Output the [X, Y] coordinate of the center of the cell containing the given text.  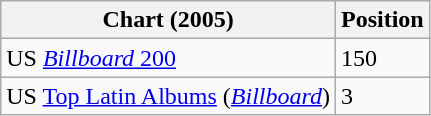
150 [383, 58]
Chart (2005) [168, 20]
US Top Latin Albums (Billboard) [168, 96]
3 [383, 96]
US Billboard 200 [168, 58]
Position [383, 20]
